Detect which cell encompasses the target text, then output its [x, y] center coordinate. 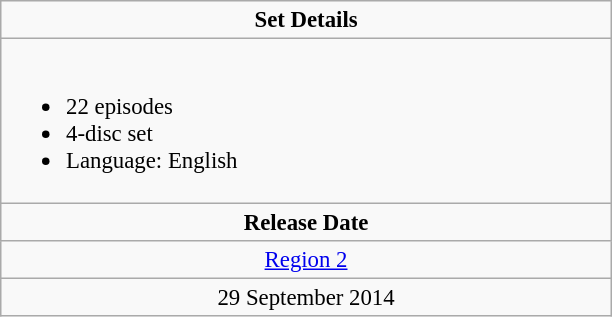
22 episodes4-disc setLanguage: English [306, 121]
Set Details [306, 20]
Release Date [306, 222]
29 September 2014 [306, 297]
Region 2 [306, 259]
